Scan for the cell matching the given text and deliver its (X, Y) coordinate at center. 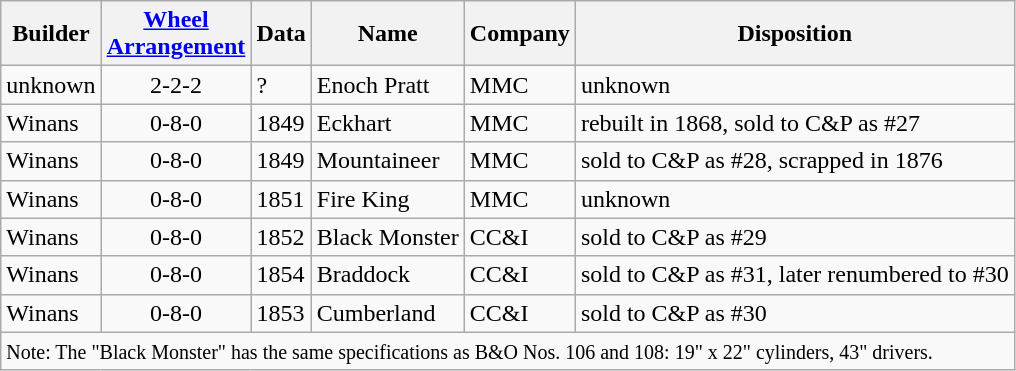
Black Monster (388, 237)
2-2-2 (176, 85)
Cumberland (388, 313)
? (281, 85)
Enoch Pratt (388, 85)
Data (281, 34)
Mountaineer (388, 161)
sold to C&P as #28, scrapped in 1876 (794, 161)
Disposition (794, 34)
Eckhart (388, 123)
sold to C&P as #31, later renumbered to #30 (794, 275)
1853 (281, 313)
Name (388, 34)
sold to C&P as #30 (794, 313)
sold to C&P as #29 (794, 237)
Company (520, 34)
Wheel Arrangement (176, 34)
Builder (51, 34)
1851 (281, 199)
Note: The "Black Monster" has the same specifications as B&O Nos. 106 and 108: 19" x 22" cylinders, 43" drivers. (508, 351)
1854 (281, 275)
Braddock (388, 275)
rebuilt in 1868, sold to C&P as #27 (794, 123)
Fire King (388, 199)
1852 (281, 237)
